Output the [x, y] coordinate of the center of the cell containing the given text.  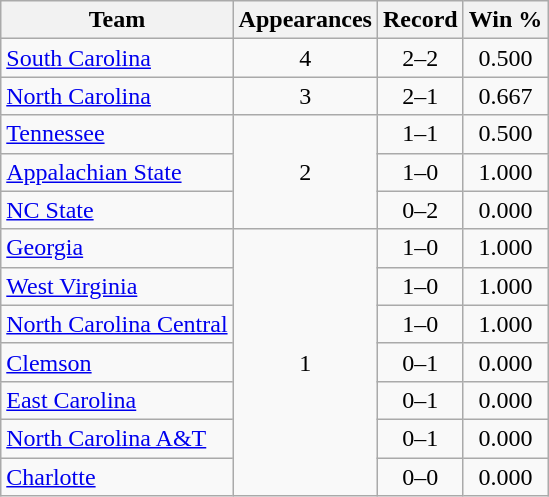
Win % [506, 20]
North Carolina [117, 96]
3 [305, 96]
1–1 [420, 134]
Georgia [117, 248]
East Carolina [117, 400]
Charlotte [117, 477]
Appearances [305, 20]
0–0 [420, 477]
Tennessee [117, 134]
Team [117, 20]
North Carolina A&T [117, 438]
Clemson [117, 362]
2 [305, 172]
West Virginia [117, 286]
1 [305, 362]
North Carolina Central [117, 324]
Record [420, 20]
2–2 [420, 58]
2–1 [420, 96]
0.667 [506, 96]
4 [305, 58]
Appalachian State [117, 172]
NC State [117, 210]
South Carolina [117, 58]
0–2 [420, 210]
